Extract the (X, Y) coordinate from the center of the cell holding the provided text.  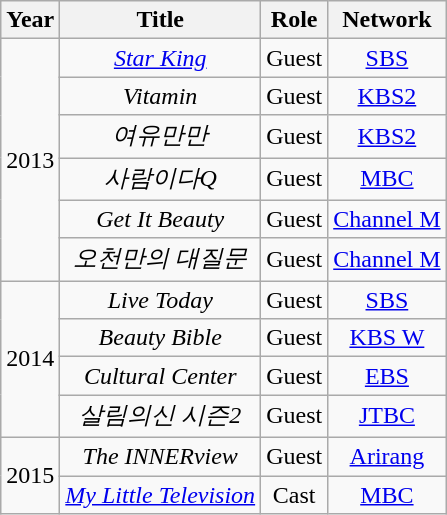
Network (387, 20)
2013 (30, 160)
Role (294, 20)
Year (30, 20)
JTBC (387, 416)
Beauty Bible (160, 338)
2015 (30, 475)
Star King (160, 58)
Live Today (160, 300)
EBS (387, 376)
Vitamin (160, 96)
Arirang (387, 456)
2014 (30, 360)
살림의신 시즌2 (160, 416)
Get It Beauty (160, 219)
여유만만 (160, 136)
KBS W (387, 338)
Title (160, 20)
Cast (294, 495)
Cultural Center (160, 376)
The INNERview (160, 456)
오천만의 대질문 (160, 260)
사람이다Q (160, 180)
My Little Television (160, 495)
